Detect which cell encompasses the target text, then output its [X, Y] center coordinate. 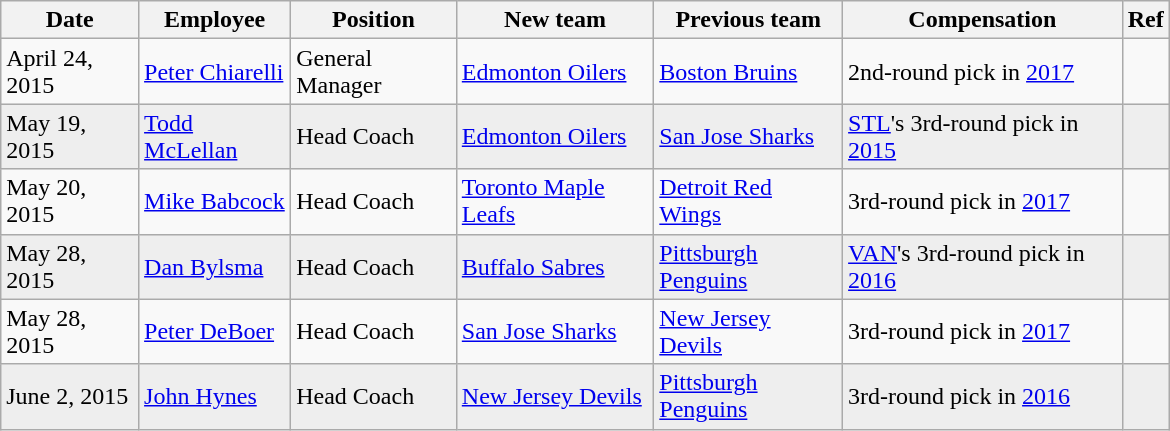
Detroit Red Wings [748, 202]
April 24, 2015 [70, 72]
General Manager [374, 72]
Position [374, 20]
Todd McLellan [215, 136]
Toronto Maple Leafs [555, 202]
Compensation [983, 20]
STL's 3rd-round pick in 2015 [983, 136]
John Hynes [215, 396]
Mike Babcock [215, 202]
Peter Chiarelli [215, 72]
May 19, 2015 [70, 136]
3rd-round pick in 2016 [983, 396]
Ref [1146, 20]
Previous team [748, 20]
June 2, 2015 [70, 396]
Buffalo Sabres [555, 266]
Dan Bylsma [215, 266]
Employee [215, 20]
Peter DeBoer [215, 332]
VAN's 3rd-round pick in 2016 [983, 266]
Boston Bruins [748, 72]
New team [555, 20]
Date [70, 20]
2nd-round pick in 2017 [983, 72]
May 20, 2015 [70, 202]
